Identify which cell holds the provided text, then report its (X, Y) central coordinate. 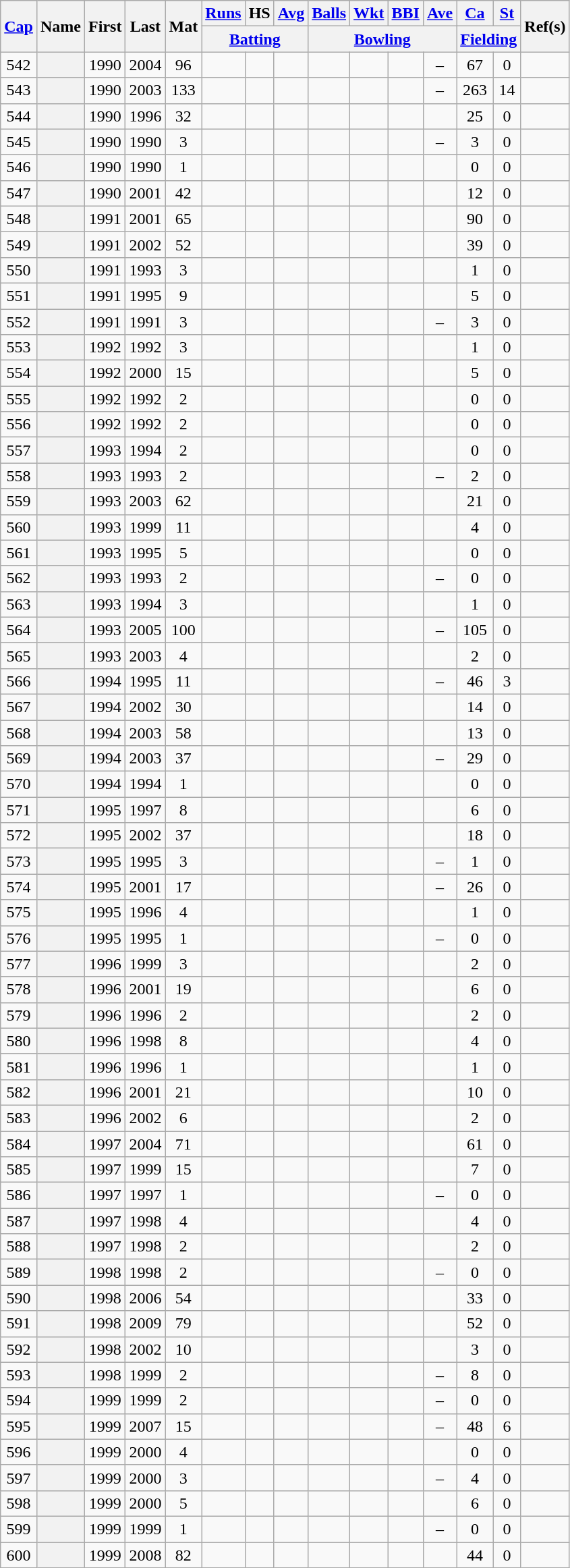
594 (19, 1401)
46 (475, 681)
600 (19, 1555)
29 (475, 759)
9 (183, 296)
590 (19, 1298)
557 (19, 450)
550 (19, 270)
17 (183, 887)
54 (183, 1298)
67 (475, 65)
62 (183, 502)
587 (19, 1221)
597 (19, 1478)
562 (19, 578)
595 (19, 1426)
581 (19, 1066)
572 (19, 836)
Bowling (382, 39)
582 (19, 1092)
553 (19, 348)
576 (19, 938)
Ave (440, 13)
565 (19, 655)
96 (183, 65)
593 (19, 1375)
Runs (223, 13)
Ref(s) (545, 26)
596 (19, 1452)
554 (19, 373)
42 (183, 193)
580 (19, 1041)
555 (19, 399)
33 (475, 1298)
591 (19, 1324)
574 (19, 887)
568 (19, 732)
58 (183, 732)
2006 (146, 1298)
44 (475, 1555)
82 (183, 1555)
567 (19, 707)
560 (19, 527)
599 (19, 1529)
100 (183, 630)
543 (19, 90)
545 (19, 142)
571 (19, 810)
556 (19, 425)
263 (475, 90)
First (105, 26)
BBI (405, 13)
2007 (146, 1426)
26 (475, 887)
583 (19, 1118)
584 (19, 1144)
2008 (146, 1555)
570 (19, 784)
30 (183, 707)
2009 (146, 1324)
71 (183, 1144)
549 (19, 244)
558 (19, 476)
25 (475, 116)
578 (19, 990)
Avg (291, 13)
575 (19, 913)
HS (259, 13)
561 (19, 553)
546 (19, 167)
19 (183, 990)
2005 (146, 630)
566 (19, 681)
Mat (183, 26)
Ca (475, 13)
7 (475, 1170)
592 (19, 1349)
564 (19, 630)
585 (19, 1170)
552 (19, 322)
542 (19, 65)
573 (19, 861)
90 (475, 219)
39 (475, 244)
61 (475, 1144)
579 (19, 1015)
569 (19, 759)
Last (146, 26)
589 (19, 1272)
551 (19, 296)
548 (19, 219)
Balls (329, 13)
563 (19, 604)
588 (19, 1247)
Wkt (369, 13)
Batting (255, 39)
105 (475, 630)
12 (475, 193)
544 (19, 116)
547 (19, 193)
Name (61, 26)
Fielding (488, 39)
18 (475, 836)
65 (183, 219)
79 (183, 1324)
St (507, 13)
598 (19, 1503)
13 (475, 732)
48 (475, 1426)
32 (183, 116)
559 (19, 502)
Cap (19, 26)
586 (19, 1195)
577 (19, 964)
133 (183, 90)
